Output the [x, y] coordinate of the center of the cell containing the given text.  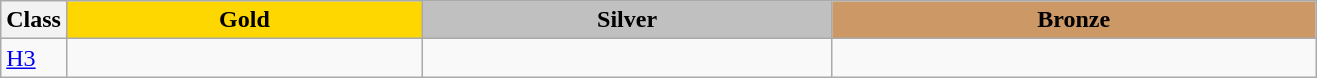
Bronze [1074, 20]
H3 [34, 58]
Class [34, 20]
Gold [244, 20]
Silver [626, 20]
